Find where the given text appears and provide that cell's center as (X, Y) coordinate. 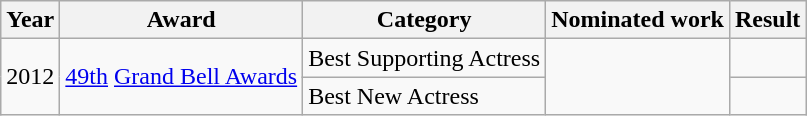
Nominated work (638, 20)
Best Supporting Actress (424, 58)
2012 (30, 77)
49th Grand Bell Awards (182, 77)
Category (424, 20)
Result (767, 20)
Award (182, 20)
Best New Actress (424, 96)
Year (30, 20)
